Identify which cell holds the provided text, then report its [X, Y] central coordinate. 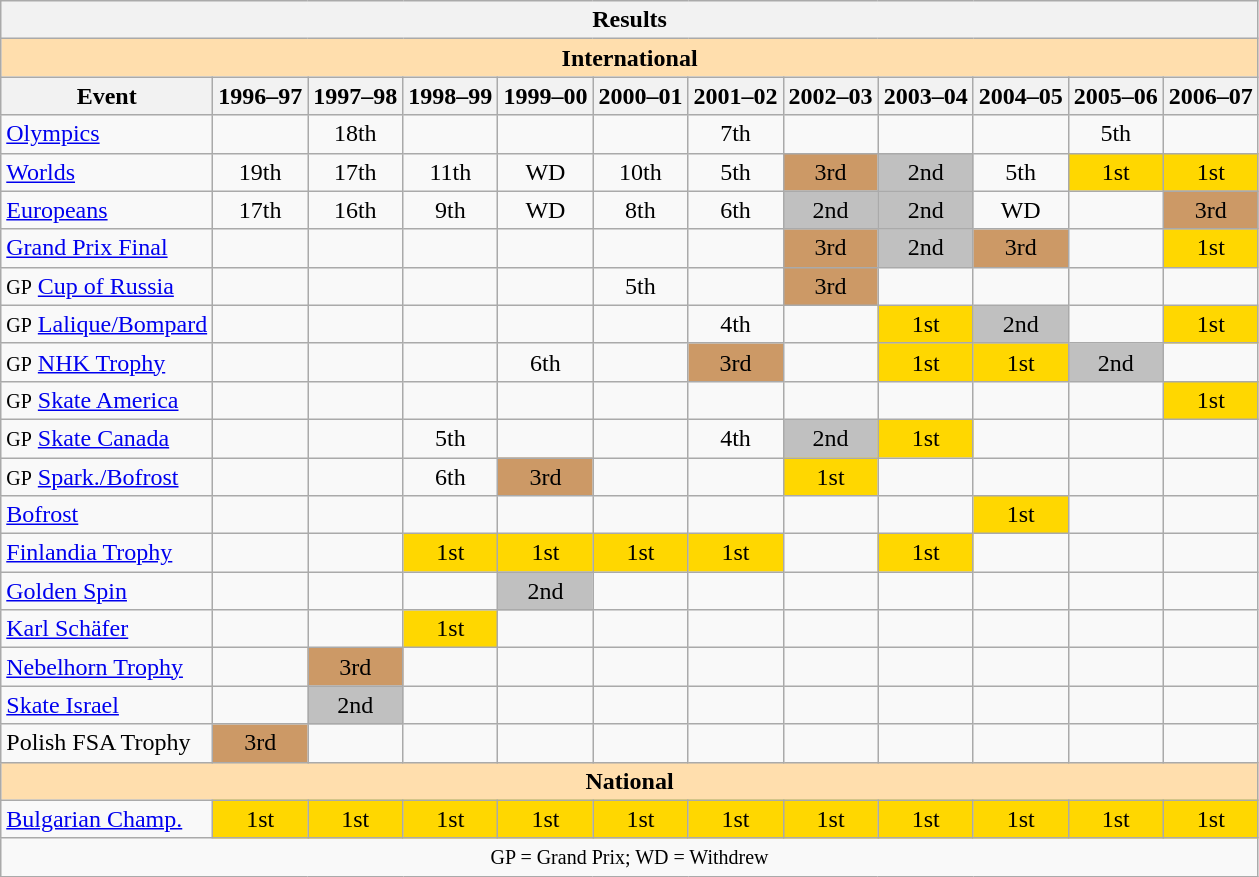
2000–01 [640, 96]
Finlandia Trophy [107, 553]
GP Spark./Bofrost [107, 477]
National [630, 781]
7th [736, 134]
2003–04 [926, 96]
8th [640, 210]
10th [640, 172]
Bulgarian Champ. [107, 819]
2006–07 [1210, 96]
2004–05 [1020, 96]
Results [630, 20]
GP = Grand Prix; WD = Withdrew [630, 857]
2005–06 [1116, 96]
Olympics [107, 134]
Europeans [107, 210]
International [630, 58]
GP Cup of Russia [107, 286]
Polish FSA Trophy [107, 743]
Event [107, 96]
Bofrost [107, 515]
2001–02 [736, 96]
2002–03 [830, 96]
GP NHK Trophy [107, 362]
1998–99 [450, 96]
Worlds [107, 172]
1997–98 [356, 96]
19th [260, 172]
GP Lalique/Bompard [107, 324]
16th [356, 210]
1999–00 [546, 96]
18th [356, 134]
Nebelhorn Trophy [107, 667]
Karl Schäfer [107, 629]
9th [450, 210]
GP Skate Canada [107, 438]
Golden Spin [107, 591]
Grand Prix Final [107, 248]
1996–97 [260, 96]
GP Skate America [107, 400]
11th [450, 172]
Skate Israel [107, 705]
